Scan for the cell matching the given text and deliver its (x, y) coordinate at center. 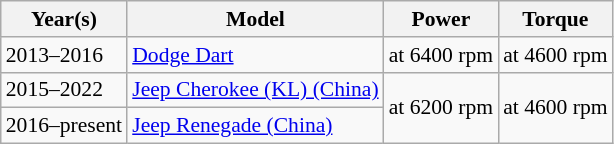
Dodge Dart (255, 55)
Jeep Cherokee (KL) (China) (255, 90)
Torque (555, 19)
Power (441, 19)
at 6400 rpm (441, 55)
Jeep Renegade (China) (255, 126)
at 6200 rpm (441, 108)
Year(s) (64, 19)
2016–present (64, 126)
2013–2016 (64, 55)
Model (255, 19)
2015–2022 (64, 90)
